Locate the cell with the specified text and output its (X, Y) center coordinate. 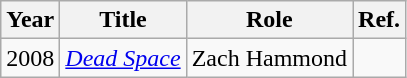
Title (123, 20)
2008 (30, 58)
Year (30, 20)
Zach Hammond (269, 58)
Ref. (380, 20)
Dead Space (123, 58)
Role (269, 20)
